Identify which cell holds the provided text, then report its [x, y] central coordinate. 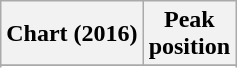
Chart (2016) [72, 34]
Peakposition [189, 34]
